Locate the cell with the specified text and output its [X, Y] center coordinate. 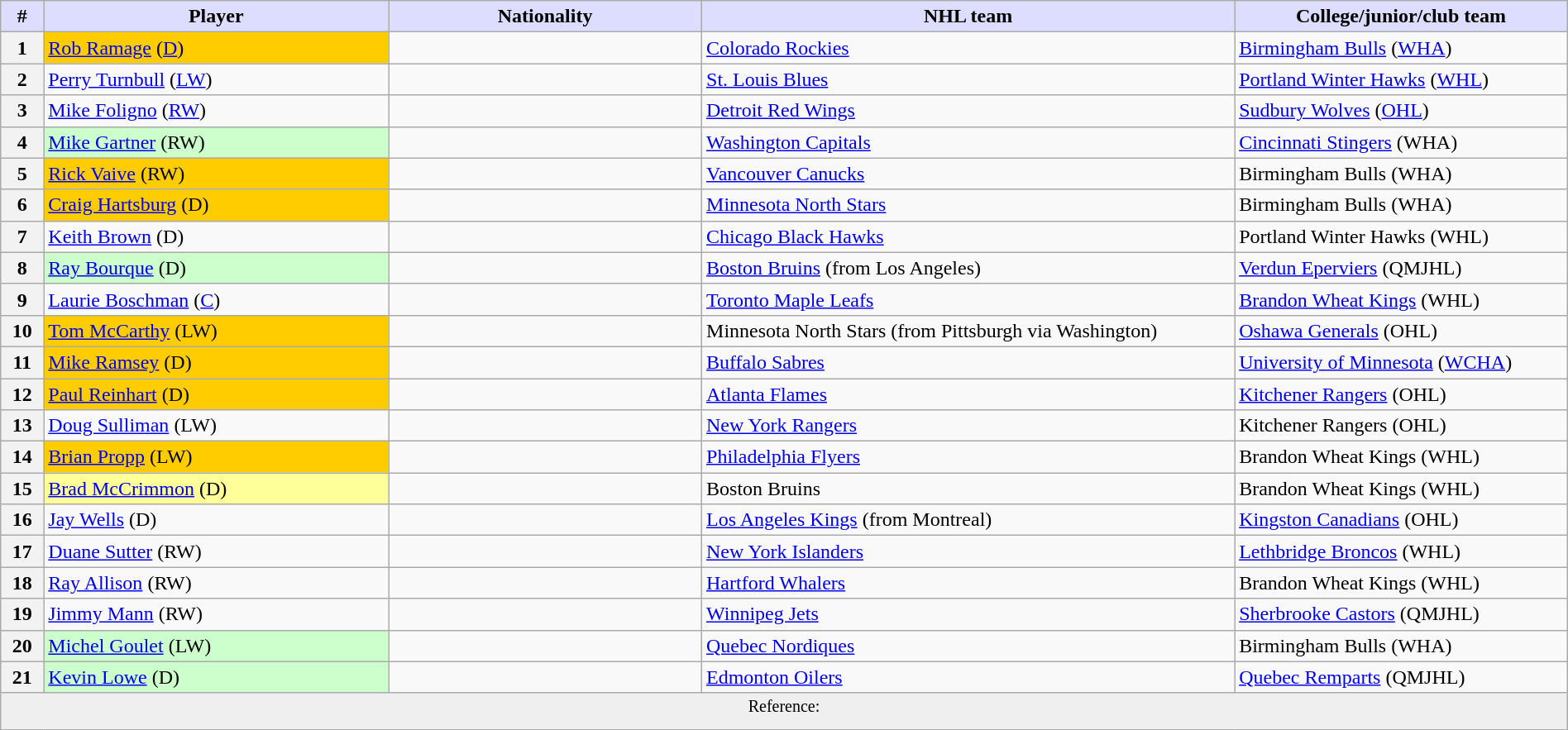
Edmonton Oilers [968, 677]
17 [22, 551]
Cincinnati Stingers (WHA) [1401, 142]
Atlanta Flames [968, 394]
Philadelphia Flyers [968, 457]
Mike Ramsey (D) [217, 362]
Toronto Maple Leafs [968, 299]
Rob Ramage (D) [217, 48]
Los Angeles Kings (from Montreal) [968, 520]
Buffalo Sabres [968, 362]
16 [22, 520]
8 [22, 268]
Ray Allison (RW) [217, 583]
19 [22, 614]
Nationality [546, 17]
Player [217, 17]
1 [22, 48]
Paul Reinhart (D) [217, 394]
Jay Wells (D) [217, 520]
9 [22, 299]
7 [22, 236]
Colorado Rockies [968, 48]
5 [22, 174]
New York Islanders [968, 551]
10 [22, 331]
Keith Brown (D) [217, 236]
Minnesota North Stars (from Pittsburgh via Washington) [968, 331]
# [22, 17]
Lethbridge Broncos (WHL) [1401, 551]
Washington Capitals [968, 142]
College/junior/club team [1401, 17]
Sudbury Wolves (OHL) [1401, 111]
14 [22, 457]
Hartford Whalers [968, 583]
Perry Turnbull (LW) [217, 79]
Rick Vaive (RW) [217, 174]
University of Minnesota (WCHA) [1401, 362]
New York Rangers [968, 426]
20 [22, 646]
Chicago Black Hawks [968, 236]
Duane Sutter (RW) [217, 551]
NHL team [968, 17]
Kingston Canadians (OHL) [1401, 520]
2 [22, 79]
Verdun Eperviers (QMJHL) [1401, 268]
St. Louis Blues [968, 79]
13 [22, 426]
3 [22, 111]
15 [22, 489]
Minnesota North Stars [968, 205]
Kevin Lowe (D) [217, 677]
Laurie Boschman (C) [217, 299]
Mike Gartner (RW) [217, 142]
Boston Bruins [968, 489]
Mike Foligno (RW) [217, 111]
18 [22, 583]
Brian Propp (LW) [217, 457]
Jimmy Mann (RW) [217, 614]
Oshawa Generals (OHL) [1401, 331]
12 [22, 394]
Vancouver Canucks [968, 174]
Detroit Red Wings [968, 111]
Michel Goulet (LW) [217, 646]
Brad McCrimmon (D) [217, 489]
Quebec Remparts (QMJHL) [1401, 677]
Doug Sulliman (LW) [217, 426]
Craig Hartsburg (D) [217, 205]
Reference: [784, 711]
Quebec Nordiques [968, 646]
21 [22, 677]
4 [22, 142]
Winnipeg Jets [968, 614]
Sherbrooke Castors (QMJHL) [1401, 614]
Ray Bourque (D) [217, 268]
11 [22, 362]
6 [22, 205]
Boston Bruins (from Los Angeles) [968, 268]
Tom McCarthy (LW) [217, 331]
